Provide the (x, y) coordinate of the cell's center where the given text is located.  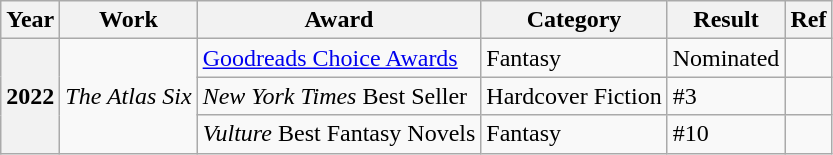
Category (574, 20)
Work (128, 20)
Year (30, 20)
Ref (808, 20)
Result (726, 20)
Award (339, 20)
#3 (726, 96)
Hardcover Fiction (574, 96)
2022 (30, 96)
Vulture Best Fantasy Novels (339, 134)
The Atlas Six (128, 96)
Goodreads Choice Awards (339, 58)
#10 (726, 134)
Nominated (726, 58)
New York Times Best Seller (339, 96)
